Identify which cell holds the provided text, then report its (X, Y) central coordinate. 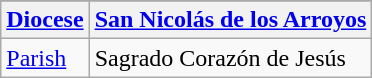
Sagrado Corazón de Jesús (230, 58)
San Nicolás de los Arroyos (230, 20)
Diocese (45, 20)
Parish (45, 58)
